Detect which cell encompasses the target text, then output its (X, Y) center coordinate. 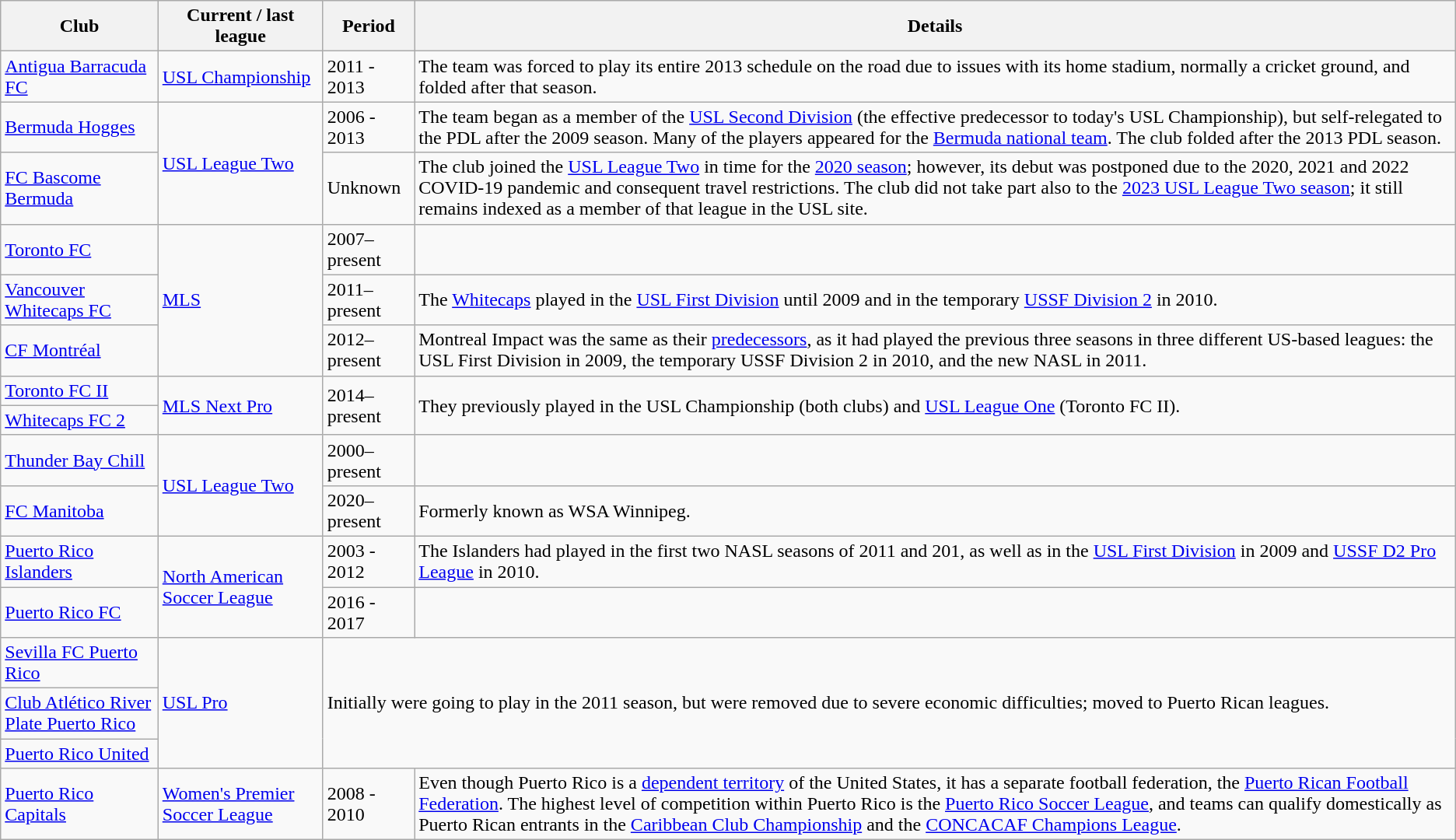
Women's Premier Soccer League (240, 804)
USL Pro (240, 703)
Toronto FC (79, 249)
The Islanders had played in the first two NASL seasons of 2011 and 201, as well as in the USL First Division in 2009 and USSF D2 Pro League in 2010. (935, 562)
Whitecaps FC 2 (79, 420)
2008 - 2010 (369, 804)
Puerto Rico Capitals (79, 804)
2007–present (369, 249)
Unknown (369, 188)
North American Soccer League (240, 586)
Thunder Bay Chill (79, 460)
2003 - 2012 (369, 562)
2020–present (369, 510)
Puerto Rico United (79, 754)
Bermuda Hogges (79, 128)
2012–present (369, 350)
Sevilla FC Puerto Rico (79, 663)
Details (935, 26)
MLS (240, 300)
2000–present (369, 460)
Current / last league (240, 26)
Initially were going to play in the 2011 season, but were removed due to severe economic difficulties; moved to Puerto Rican leagues. (889, 703)
USL Championship (240, 76)
Club Atlético River Plate Puerto Rico (79, 714)
Club (79, 26)
2011 - 2013 (369, 76)
2006 - 2013 (369, 128)
Formerly known as WSA Winnipeg. (935, 510)
MLS Next Pro (240, 405)
2016 - 2017 (369, 611)
They previously played in the USL Championship (both clubs) and USL League One (Toronto FC II). (935, 405)
FC Manitoba (79, 510)
Antigua Barracuda FC (79, 76)
2014–present (369, 405)
Vancouver Whitecaps FC (79, 300)
CF Montréal (79, 350)
Period (369, 26)
FC Bascome Bermuda (79, 188)
Puerto Rico FC (79, 611)
Toronto FC II (79, 390)
2011–present (369, 300)
Puerto Rico Islanders (79, 562)
The Whitecaps played in the USL First Division until 2009 and in the temporary USSF Division 2 in 2010. (935, 300)
